Pinpoint the cell where the given text exists, returning its [x, y] midpoint coordinate. 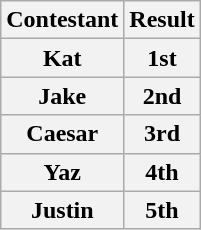
Result [162, 20]
Caesar [62, 134]
2nd [162, 96]
3rd [162, 134]
Kat [62, 58]
Justin [62, 210]
Yaz [62, 172]
Contestant [62, 20]
4th [162, 172]
1st [162, 58]
Jake [62, 96]
5th [162, 210]
